Provide the (x, y) coordinate of the cell's center where the given text is located.  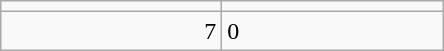
0 (332, 31)
7 (112, 31)
